Return [X, Y] of the center of cell containing provided text 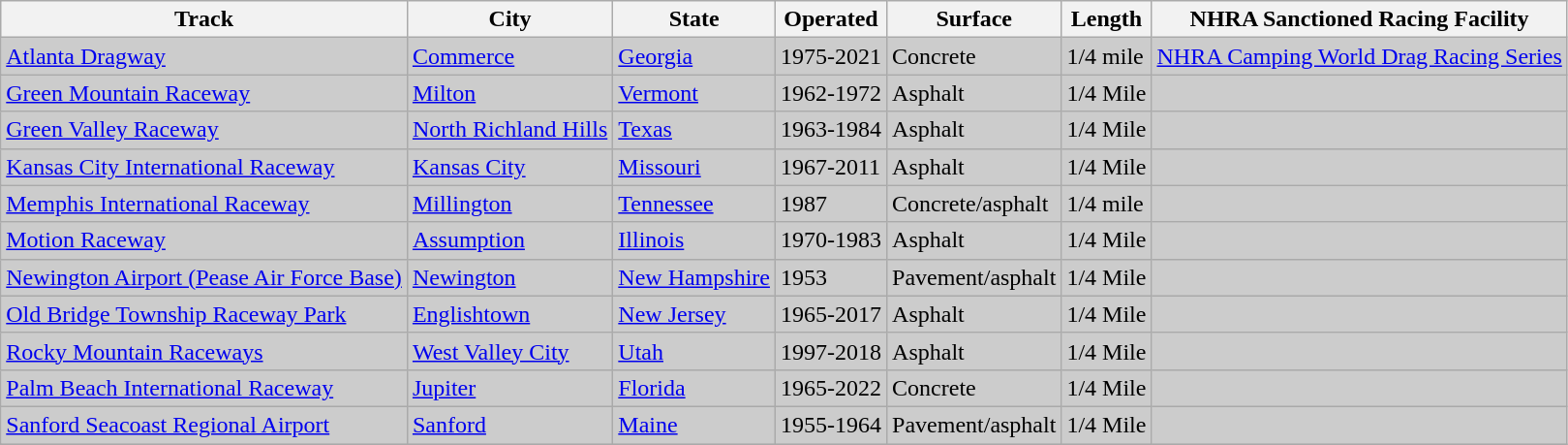
1997-2018 [831, 351]
1963-1984 [831, 130]
Green Mountain Raceway [204, 93]
Newington Airport (Pease Air Force Base) [204, 277]
Operated [831, 19]
Palm Beach International Raceway [204, 388]
NHRA Camping World Drag Racing Series [1360, 56]
City [509, 19]
Sanford [509, 425]
Kansas City International Raceway [204, 167]
State [694, 19]
Illinois [694, 240]
Tennessee [694, 204]
1970-1983 [831, 240]
Rocky Mountain Raceways [204, 351]
1962-1972 [831, 93]
Vermont [694, 93]
Surface [974, 19]
Jupiter [509, 388]
Englishtown [509, 314]
Concrete/asphalt [974, 204]
Length [1106, 19]
Texas [694, 130]
Kansas City [509, 167]
1967-2011 [831, 167]
NHRA Sanctioned Racing Facility [1360, 19]
Commerce [509, 56]
Missouri [694, 167]
New Hampshire [694, 277]
1987 [831, 204]
Sanford Seacoast Regional Airport [204, 425]
Memphis International Raceway [204, 204]
1955-1964 [831, 425]
Georgia [694, 56]
New Jersey [694, 314]
Motion Raceway [204, 240]
Atlanta Dragway [204, 56]
1975-2021 [831, 56]
Track [204, 19]
Maine [694, 425]
North Richland Hills [509, 130]
Assumption [509, 240]
1953 [831, 277]
Utah [694, 351]
Florida [694, 388]
Newington [509, 277]
Milton [509, 93]
Green Valley Raceway [204, 130]
1965-2022 [831, 388]
1965-2017 [831, 314]
Millington [509, 204]
Old Bridge Township Raceway Park [204, 314]
West Valley City [509, 351]
